Pinpoint the cell where the given text exists, returning its [x, y] midpoint coordinate. 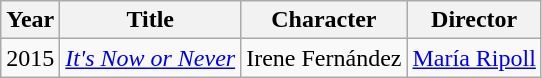
Character [324, 20]
It's Now or Never [150, 58]
Title [150, 20]
Year [30, 20]
Director [474, 20]
2015 [30, 58]
Irene Fernández [324, 58]
María Ripoll [474, 58]
